Capture the cell that displays the provided text and extract its (X, Y) central coordinate. 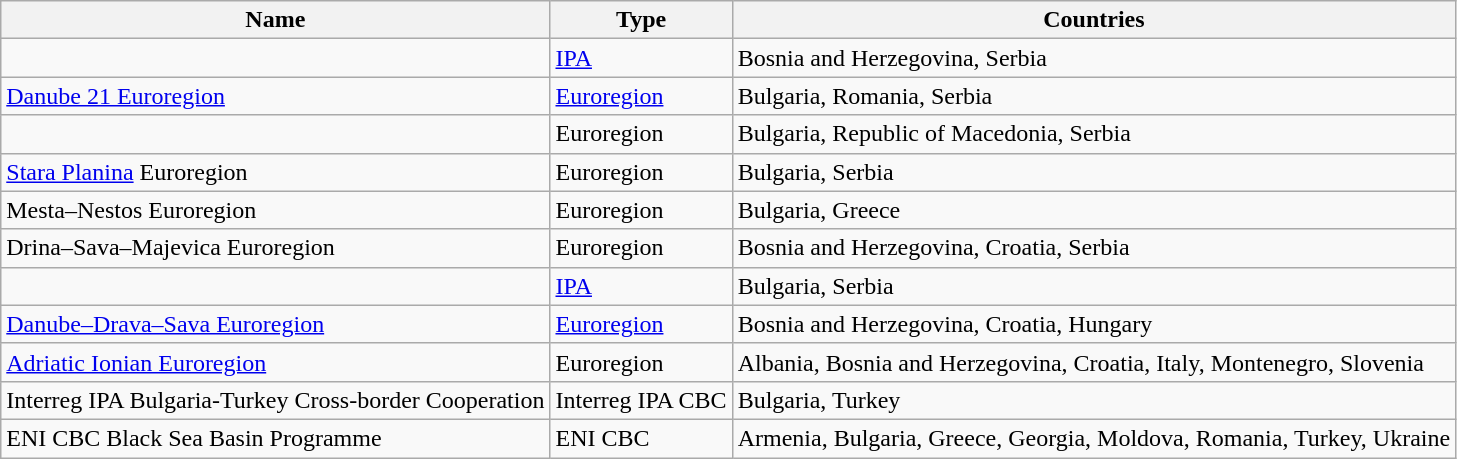
Bosnia and Herzegovina, Serbia (1094, 58)
Drina–Sava–Majevica Euroregion (276, 248)
Interreg IPA Bulgaria-Turkey Cross-border Cooperation (276, 400)
Armenia, Bulgaria, Greece, Georgia, Moldova, Romania, Turkey, Ukraine (1094, 438)
Mesta–Nestos Euroregion (276, 210)
Name (276, 20)
Danube–Drava–Sava Euroregion (276, 324)
Interreg IPA CBC (641, 400)
Bulgaria, Republic of Macedonia, Serbia (1094, 134)
ENI CBC Black Sea Basin Programme (276, 438)
Countries (1094, 20)
Bulgaria, Greece (1094, 210)
Bulgaria, Turkey (1094, 400)
Albania, Bosnia and Herzegovina, Croatia, Italy, Montenegro, Slovenia (1094, 362)
Adriatic Ionian Euroregion (276, 362)
Stara Planina Euroregion (276, 172)
ENI CBC (641, 438)
Danube 21 Euroregion (276, 96)
Bosnia and Herzegovina, Croatia, Serbia (1094, 248)
Bosnia and Herzegovina, Croatia, Hungary (1094, 324)
Bulgaria, Romania, Serbia (1094, 96)
Type (641, 20)
